Detect which cell encompasses the target text, then output its (x, y) center coordinate. 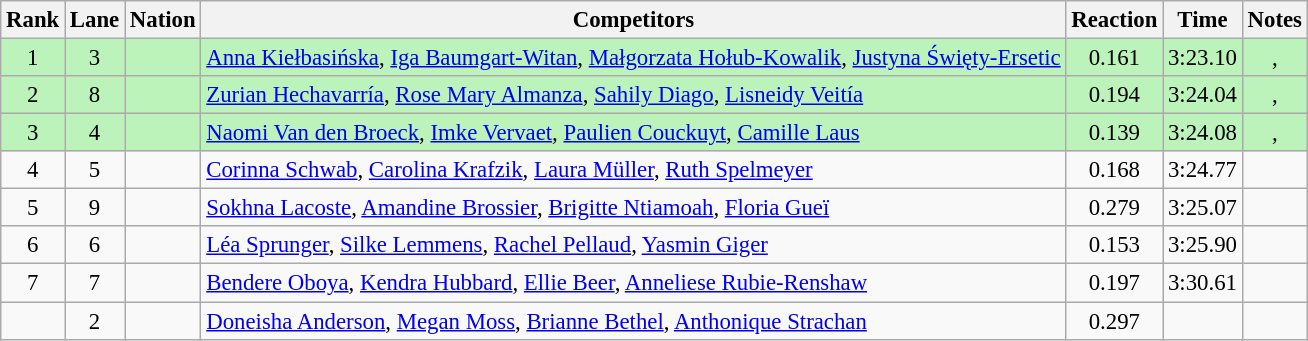
Lane (95, 20)
0.197 (1114, 283)
1 (33, 58)
Nation (163, 20)
3:24.08 (1203, 133)
8 (95, 95)
Bendere Oboya, Kendra Hubbard, Ellie Beer, Anneliese Rubie-Renshaw (634, 283)
0.139 (1114, 133)
0.279 (1114, 208)
Léa Sprunger, Silke Lemmens, Rachel Pellaud, Yasmin Giger (634, 245)
Anna Kiełbasińska, Iga Baumgart-Witan, Małgorzata Hołub-Kowalik, Justyna Święty-Ersetic (634, 58)
9 (95, 208)
Corinna Schwab, Carolina Krafzik, Laura Müller, Ruth Spelmeyer (634, 170)
Competitors (634, 20)
0.194 (1114, 95)
Doneisha Anderson, Megan Moss, Brianne Bethel, Anthonique Strachan (634, 321)
Sokhna Lacoste, Amandine Brossier, Brigitte Ntiamoah, Floria Gueï (634, 208)
0.153 (1114, 245)
3:25.07 (1203, 208)
Notes (1274, 20)
3:30.61 (1203, 283)
Zurian Hechavarría, Rose Mary Almanza, Sahily Diago, Lisneidy Veitía (634, 95)
3:24.04 (1203, 95)
3:24.77 (1203, 170)
3:25.90 (1203, 245)
Naomi Van den Broeck, Imke Vervaet, Paulien Couckuyt, Camille Laus (634, 133)
0.161 (1114, 58)
Reaction (1114, 20)
Rank (33, 20)
3:23.10 (1203, 58)
Time (1203, 20)
0.168 (1114, 170)
0.297 (1114, 321)
